Extract the (X, Y) coordinate from the center of the cell holding the provided text.  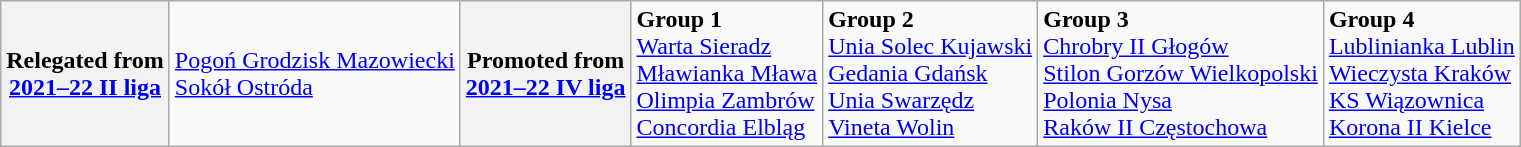
Group 2 Unia Solec Kujawski Gedania Gdańsk Unia Swarzędz Vineta Wolin (930, 74)
Pogoń Grodzisk Mazowiecki Sokół Ostróda (314, 74)
Group 3 Chrobry II Głogów Stilon Gorzów Wielkopolski Polonia Nysa Raków II Częstochowa (1181, 74)
Promoted from2021–22 IV liga (546, 74)
Relegated from2021–22 II liga (86, 74)
Group 1 Warta Sieradz Mławianka Mława Olimpia Zambrów Concordia Elbląg (727, 74)
Group 4Lublinianka Lublin Wieczysta Kraków KS Wiązownica Korona II Kielce (1422, 74)
